Capture the cell that displays the provided text and extract its (X, Y) central coordinate. 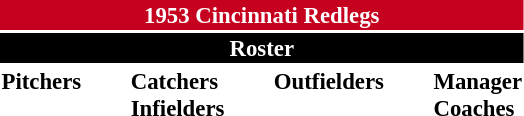
Roster (262, 48)
1953 Cincinnati Redlegs (262, 15)
